Return the [X, Y] coordinate for the center point of the cell that contains the specified text.  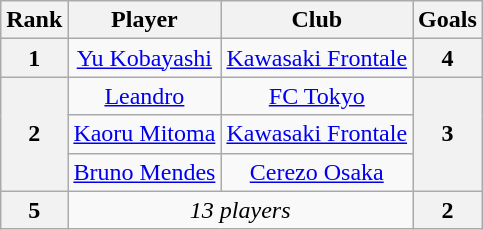
4 [448, 58]
Rank [34, 20]
Goals [448, 20]
Kaoru Mitoma [144, 134]
13 players [240, 210]
Leandro [144, 96]
5 [34, 210]
FC Tokyo [317, 96]
3 [448, 134]
1 [34, 58]
Yu Kobayashi [144, 58]
Player [144, 20]
Bruno Mendes [144, 172]
Club [317, 20]
Cerezo Osaka [317, 172]
